Pinpoint the cell where the given text exists, returning its [x, y] midpoint coordinate. 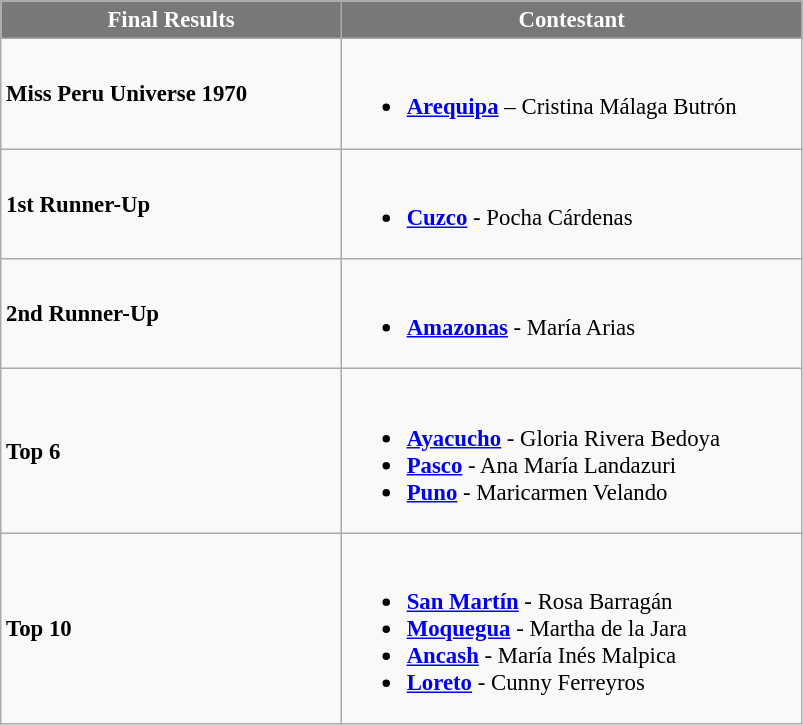
Amazonas - María Arias [572, 314]
2nd Runner-Up [172, 314]
San Martín - Rosa Barragán Moquegua - Martha de la Jara Ancash - María Inés Malpica Loreto - Cunny Ferreyros [572, 628]
Cuzco - Pocha Cárdenas [572, 204]
Arequipa – Cristina Málaga Butrón [572, 94]
Top 10 [172, 628]
Miss Peru Universe 1970 [172, 94]
Final Results [172, 20]
Top 6 [172, 451]
Contestant [572, 20]
1st Runner-Up [172, 204]
Ayacucho - Gloria Rivera Bedoya Pasco - Ana María Landazuri Puno - Maricarmen Velando [572, 451]
